Return the [X, Y] coordinate for the center point of the cell that contains the specified text.  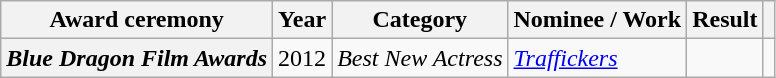
2012 [302, 58]
Blue Dragon Film Awards [137, 58]
Result [725, 20]
Best New Actress [420, 58]
Category [420, 20]
Award ceremony [137, 20]
Year [302, 20]
Traffickers [598, 58]
Nominee / Work [598, 20]
